Locate the cell with the specified text and output its [X, Y] center coordinate. 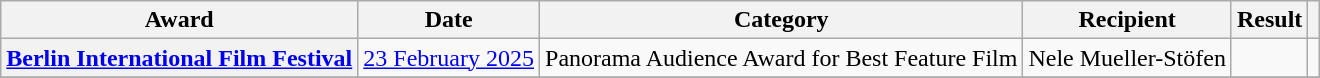
Date [449, 20]
Result [1269, 20]
Category [782, 20]
Award [180, 20]
Panorama Audience Award for Best Feature Film [782, 58]
23 February 2025 [449, 58]
Berlin International Film Festival [180, 58]
Recipient [1128, 20]
Nele Mueller-Stöfen [1128, 58]
